For the text-containing cell, return its midpoint in [x, y] coordinate format. 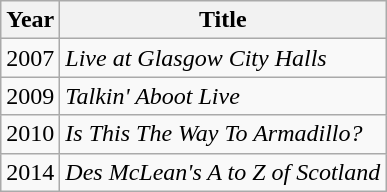
Year [30, 20]
Live at Glasgow City Halls [223, 58]
2010 [30, 134]
2009 [30, 96]
Talkin' Aboot Live [223, 96]
Title [223, 20]
2014 [30, 172]
Des McLean's A to Z of Scotland [223, 172]
Is This The Way To Armadillo? [223, 134]
2007 [30, 58]
